Scan for the cell matching the given text and deliver its (x, y) coordinate at center. 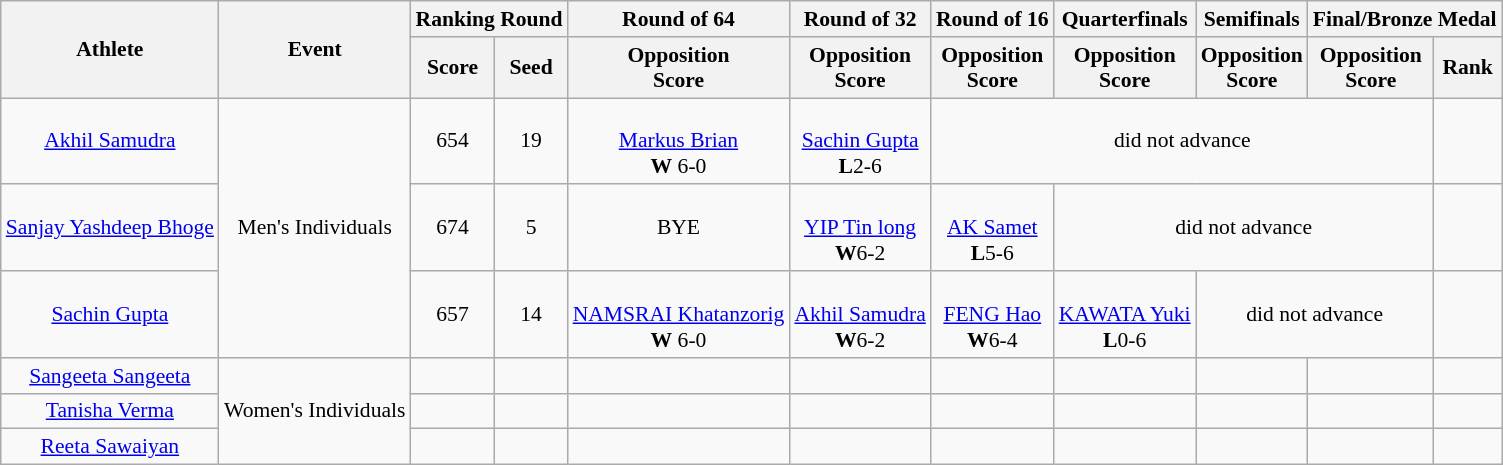
Round of 16 (992, 19)
Quarterfinals (1125, 19)
Score (452, 68)
Event (315, 50)
Sangeeta Sangeeta (110, 376)
BYE (679, 228)
5 (532, 228)
Seed (532, 68)
Sachin Gupta (110, 314)
YIP Tin longW6-2 (860, 228)
Final/Bronze Medal (1405, 19)
AK SametL5-6 (992, 228)
Sanjay Yashdeep Bhoge (110, 228)
14 (532, 314)
Ranking Round (488, 19)
Rank (1468, 68)
19 (532, 142)
654 (452, 142)
Round of 64 (679, 19)
Markus BrianW 6-0 (679, 142)
Akhil SamudraW6-2 (860, 314)
KAWATA YukiL0-6 (1125, 314)
FENG HaoW6-4 (992, 314)
674 (452, 228)
Semifinals (1252, 19)
Akhil Samudra (110, 142)
Women's Individuals (315, 412)
Athlete (110, 50)
Round of 32 (860, 19)
Tanisha Verma (110, 411)
Men's Individuals (315, 228)
Reeta Sawaiyan (110, 447)
Sachin GuptaL2-6 (860, 142)
NAMSRAI KhatanzorigW 6-0 (679, 314)
657 (452, 314)
